Determine the [x, y] coordinate at the center of the cell enclosing the given text.  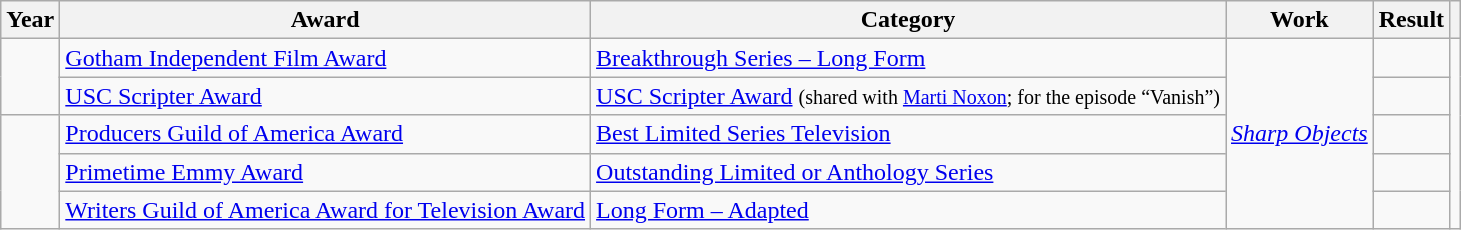
Primetime Emmy Award [326, 172]
Gotham Independent Film Award [326, 58]
Producers Guild of America Award [326, 134]
Work [1300, 20]
Year [30, 20]
Category [908, 20]
USC Scripter Award [326, 96]
Writers Guild of America Award for Television Award [326, 210]
Result [1411, 20]
USC Scripter Award (shared with Marti Noxon; for the episode “Vanish”) [908, 96]
Best Limited Series Television [908, 134]
Breakthrough Series – Long Form [908, 58]
Outstanding Limited or Anthology Series [908, 172]
Long Form – Adapted [908, 210]
Sharp Objects [1300, 134]
Award [326, 20]
